Capture the cell that displays the provided text and extract its (X, Y) central coordinate. 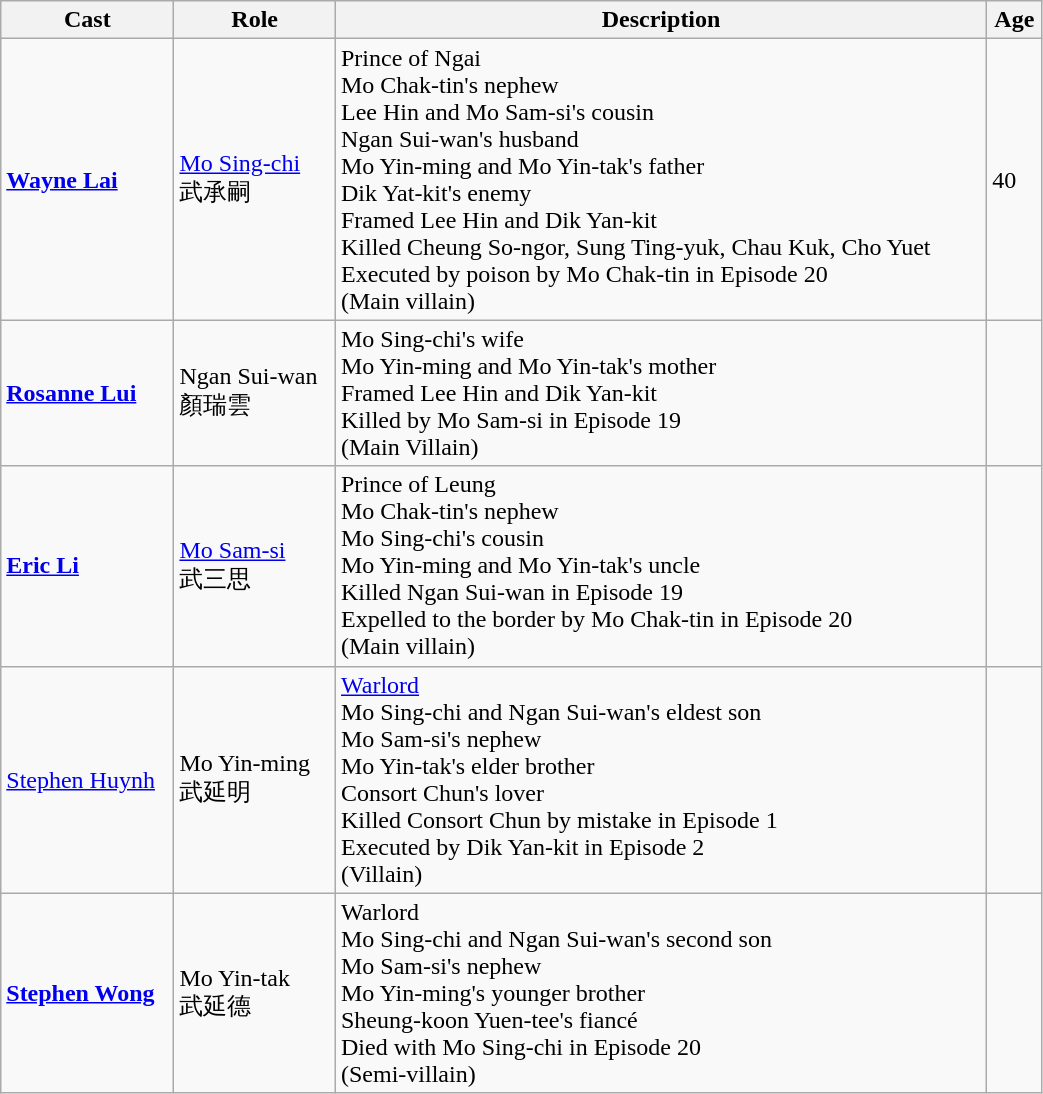
Stephen Huynh (88, 780)
Rosanne Lui (88, 393)
Mo Yin-tak武延德 (255, 993)
40 (1014, 180)
Mo Sing-chi's wifeMo Yin-ming and Mo Yin-tak's motherFramed Lee Hin and Dik Yan-kitKilled by Mo Sam-si in Episode 19(Main Villain) (660, 393)
Ngan Sui-wan顏瑞雲 (255, 393)
Description (660, 20)
Wayne Lai (88, 180)
Role (255, 20)
Eric Li (88, 566)
Age (1014, 20)
Mo Sam-si武三思 (255, 566)
Stephen Wong (88, 993)
Cast (88, 20)
Mo Sing-chi武承嗣 (255, 180)
Mo Yin-ming武延明 (255, 780)
